Return [x, y] of the center of cell containing provided text 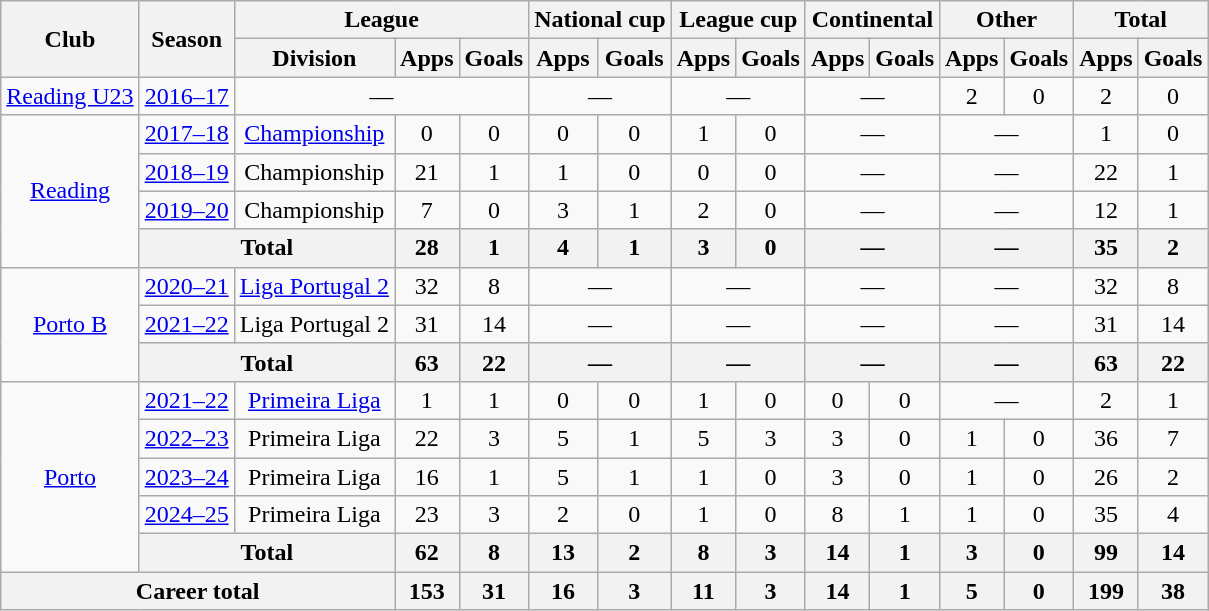
Reading [70, 191]
199 [1106, 591]
Career total [198, 591]
11 [703, 591]
Other [1007, 20]
62 [427, 553]
13 [563, 553]
12 [1106, 210]
99 [1106, 553]
Porto [70, 476]
2016–17 [186, 96]
Club [70, 39]
23 [427, 515]
28 [427, 248]
Porto B [70, 324]
Season [186, 39]
Reading U23 [70, 96]
38 [1173, 591]
153 [427, 591]
2020–21 [186, 286]
2017–18 [186, 134]
21 [427, 172]
Division [314, 58]
2019–20 [186, 210]
National cup [600, 20]
26 [1106, 477]
2023–24 [186, 477]
Continental [872, 20]
2022–23 [186, 438]
2024–25 [186, 515]
League cup [738, 20]
36 [1106, 438]
League [382, 20]
2018–19 [186, 172]
